Return the (X, Y) coordinate for the center point of the cell that contains the specified text.  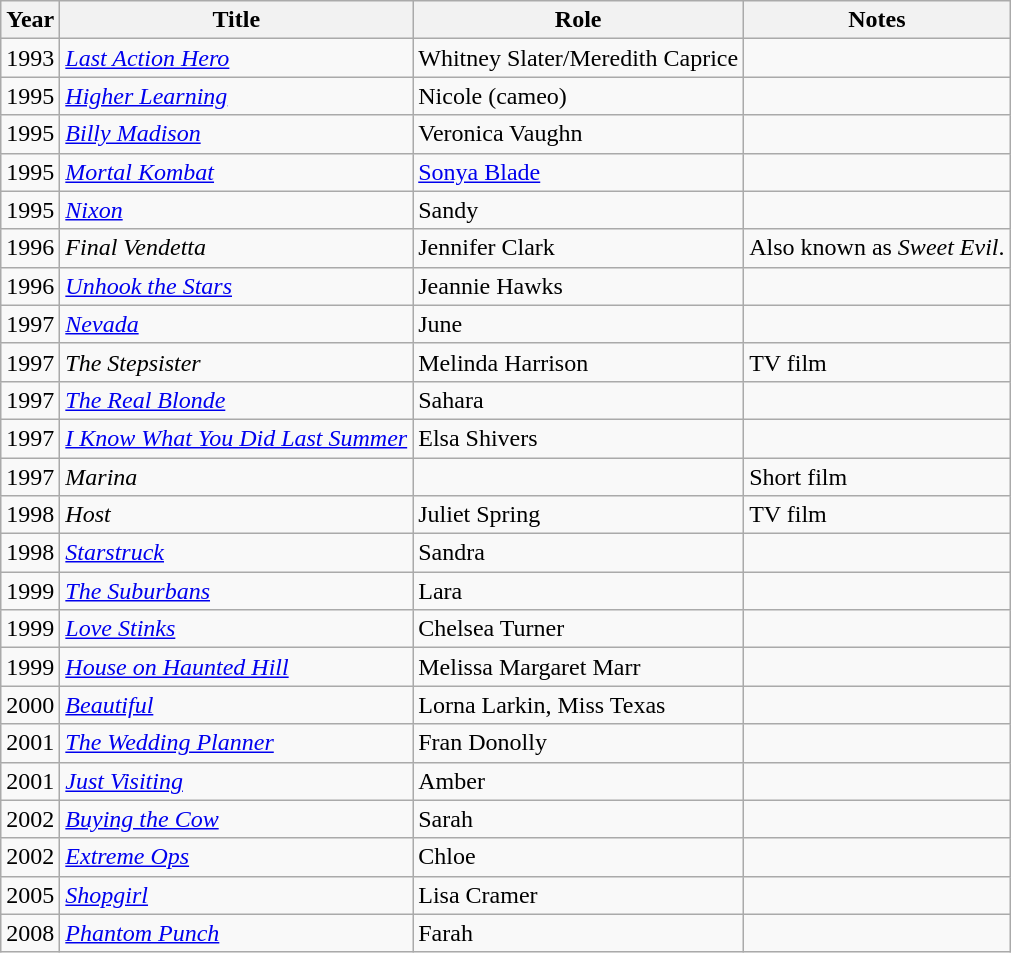
Billy Madison (236, 134)
Extreme Ops (236, 857)
Juliet Spring (578, 515)
Sandra (578, 553)
Sonya Blade (578, 172)
Just Visiting (236, 781)
Nixon (236, 210)
Melissa Margaret Marr (578, 667)
The Suburbans (236, 591)
Title (236, 20)
Beautiful (236, 705)
Jennifer Clark (578, 248)
Host (236, 515)
Mortal Kombat (236, 172)
Notes (877, 20)
2005 (30, 895)
Sarah (578, 819)
Buying the Cow (236, 819)
Farah (578, 933)
Lorna Larkin, Miss Texas (578, 705)
Lara (578, 591)
The Wedding Planner (236, 743)
Whitney Slater/Meredith Caprice (578, 58)
Unhook the Stars (236, 286)
Jeannie Hawks (578, 286)
Last Action Hero (236, 58)
Veronica Vaughn (578, 134)
Phantom Punch (236, 933)
The Stepsister (236, 362)
Fran Donolly (578, 743)
Starstruck (236, 553)
Elsa Shivers (578, 438)
Nevada (236, 324)
Also known as Sweet Evil. (877, 248)
Shopgirl (236, 895)
Final Vendetta (236, 248)
The Real Blonde (236, 400)
Chloe (578, 857)
2008 (30, 933)
Chelsea Turner (578, 629)
House on Haunted Hill (236, 667)
Sahara (578, 400)
Year (30, 20)
Lisa Cramer (578, 895)
I Know What You Did Last Summer (236, 438)
June (578, 324)
Role (578, 20)
Short film (877, 477)
Melinda Harrison (578, 362)
Nicole (cameo) (578, 96)
Sandy (578, 210)
2000 (30, 705)
Love Stinks (236, 629)
Higher Learning (236, 96)
Amber (578, 781)
1993 (30, 58)
Marina (236, 477)
